Identify which cell holds the provided text, then report its (x, y) central coordinate. 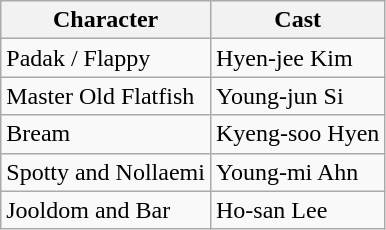
Master Old Flatfish (106, 96)
Hyen-jee Kim (297, 58)
Ho-san Lee (297, 210)
Padak / Flappy (106, 58)
Kyeng-soo Hyen (297, 134)
Character (106, 20)
Bream (106, 134)
Young-jun Si (297, 96)
Cast (297, 20)
Young-mi Ahn (297, 172)
Jooldom and Bar (106, 210)
Spotty and Nollaemi (106, 172)
